Identify which cell holds the provided text, then report its (x, y) central coordinate. 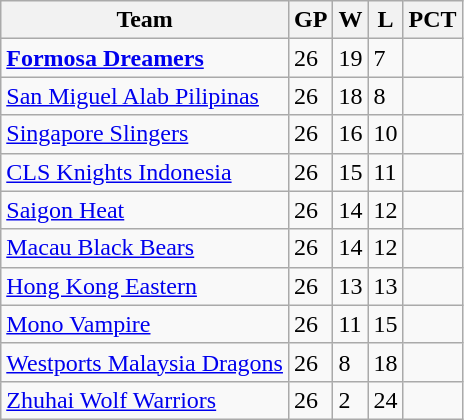
Formosa Dreamers (145, 58)
L (386, 20)
Team (145, 20)
GP (310, 20)
Westports Malaysia Dragons (145, 362)
16 (350, 134)
Macau Black Bears (145, 248)
PCT (432, 20)
Singapore Slingers (145, 134)
Mono Vampire (145, 324)
Saigon Heat (145, 210)
Zhuhai Wolf Warriors (145, 400)
19 (350, 58)
7 (386, 58)
San Miguel Alab Pilipinas (145, 96)
W (350, 20)
Hong Kong Eastern (145, 286)
CLS Knights Indonesia (145, 172)
2 (350, 400)
24 (386, 400)
10 (386, 134)
